Detect which cell encompasses the target text, then output its [X, Y] center coordinate. 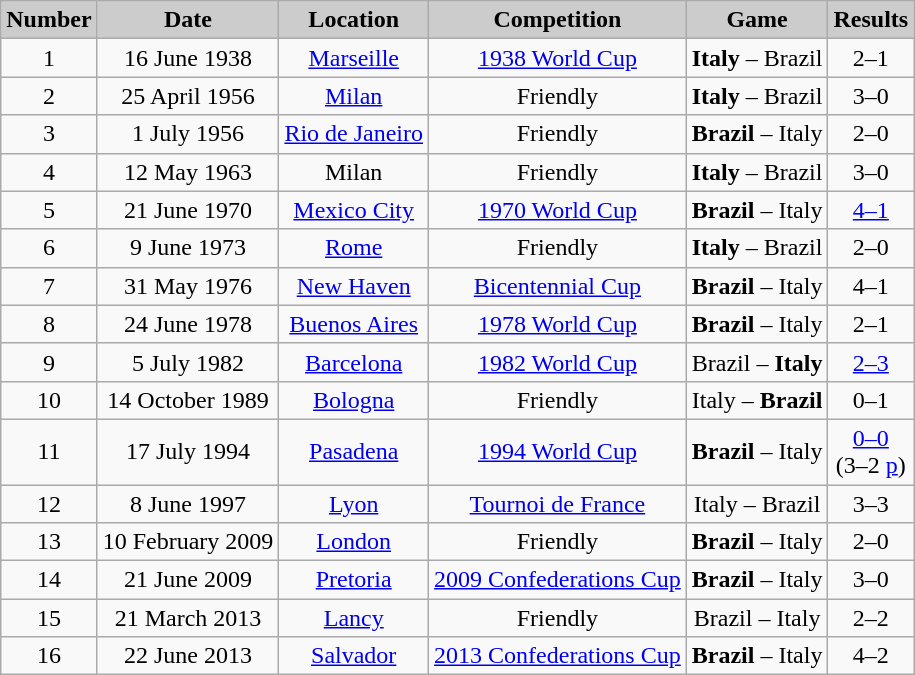
4 [49, 172]
Game [757, 20]
2–3 [871, 362]
Bicentennial Cup [558, 286]
Buenos Aires [354, 324]
9 [49, 362]
3–3 [871, 503]
10 [49, 400]
Competition [558, 20]
Bologna [354, 400]
1 July 1956 [188, 134]
7 [49, 286]
Results [871, 20]
24 June 1978 [188, 324]
Rome [354, 248]
Lancy [354, 618]
Lyon [354, 503]
1938 World Cup [558, 58]
21 June 1970 [188, 210]
13 [49, 542]
12 [49, 503]
Pasadena [354, 452]
22 June 2013 [188, 656]
Rio de Janeiro [354, 134]
11 [49, 452]
Mexico City [354, 210]
15 [49, 618]
2009 Confederations Cup [558, 580]
New Haven [354, 286]
1982 World Cup [558, 362]
2–2 [871, 618]
10 February 2009 [188, 542]
21 March 2013 [188, 618]
Pretoria [354, 580]
5 July 1982 [188, 362]
21 June 2009 [188, 580]
4–2 [871, 656]
0–1 [871, 400]
Number [49, 20]
2 [49, 96]
Salvador [354, 656]
3 [49, 134]
1970 World Cup [558, 210]
8 [49, 324]
17 July 1994 [188, 452]
0–0(3–2 p) [871, 452]
25 April 1956 [188, 96]
31 May 1976 [188, 286]
16 [49, 656]
8 June 1997 [188, 503]
Date [188, 20]
Barcelona [354, 362]
Tournoi de France [558, 503]
Location [354, 20]
6 [49, 248]
1 [49, 58]
London [354, 542]
12 May 1963 [188, 172]
1994 World Cup [558, 452]
2013 Confederations Cup [558, 656]
Marseille [354, 58]
9 June 1973 [188, 248]
16 June 1938 [188, 58]
1978 World Cup [558, 324]
14 October 1989 [188, 400]
14 [49, 580]
5 [49, 210]
